Find where the given text appears and provide that cell's center as [x, y] coordinate. 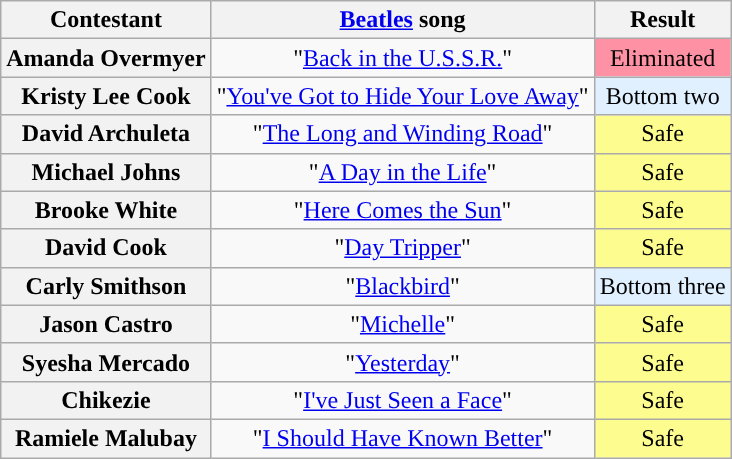
David Archuleta [106, 134]
Carly Smithson [106, 286]
"Here Comes the Sun" [402, 210]
"A Day in the Life" [402, 172]
Bottom three [662, 286]
"You've Got to Hide Your Love Away" [402, 96]
Contestant [106, 20]
David Cook [106, 248]
Chikezie [106, 400]
Bottom two [662, 96]
"Michelle" [402, 324]
Eliminated [662, 58]
"Blackbird" [402, 286]
"The Long and Winding Road" [402, 134]
"Back in the U.S.S.R." [402, 58]
Syesha Mercado [106, 362]
Ramiele Malubay [106, 438]
Result [662, 20]
"I've Just Seen a Face" [402, 400]
Michael Johns [106, 172]
Amanda Overmyer [106, 58]
Jason Castro [106, 324]
"Yesterday" [402, 362]
Kristy Lee Cook [106, 96]
"Day Tripper" [402, 248]
"I Should Have Known Better" [402, 438]
Brooke White [106, 210]
Beatles song [402, 20]
